Provide the (X, Y) coordinate of the cell's center where the given text is located.  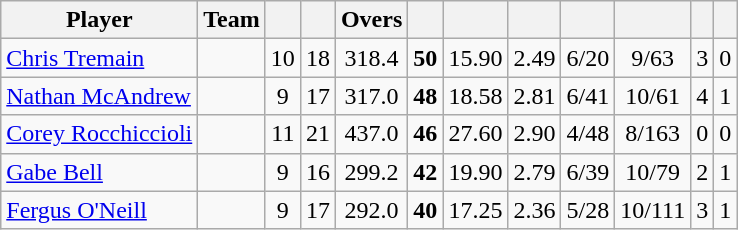
6/39 (588, 172)
2 (702, 172)
11 (282, 134)
Team (232, 20)
2.36 (534, 210)
18 (318, 58)
8/163 (653, 134)
16 (318, 172)
437.0 (371, 134)
Nathan McAndrew (100, 96)
40 (426, 210)
317.0 (371, 96)
5/28 (588, 210)
318.4 (371, 58)
17.25 (476, 210)
Player (100, 20)
4 (702, 96)
10/111 (653, 210)
Fergus O'Neill (100, 210)
6/20 (588, 58)
10/79 (653, 172)
21 (318, 134)
2.79 (534, 172)
10 (282, 58)
15.90 (476, 58)
19.90 (476, 172)
27.60 (476, 134)
Chris Tremain (100, 58)
Overs (371, 20)
50 (426, 58)
292.0 (371, 210)
18.58 (476, 96)
2.49 (534, 58)
6/41 (588, 96)
Gabe Bell (100, 172)
4/48 (588, 134)
2.81 (534, 96)
299.2 (371, 172)
10/61 (653, 96)
46 (426, 134)
9/63 (653, 58)
48 (426, 96)
42 (426, 172)
2.90 (534, 134)
Corey Rocchiccioli (100, 134)
